From the cell containing the given text, extract its center point as [X, Y] coordinate. 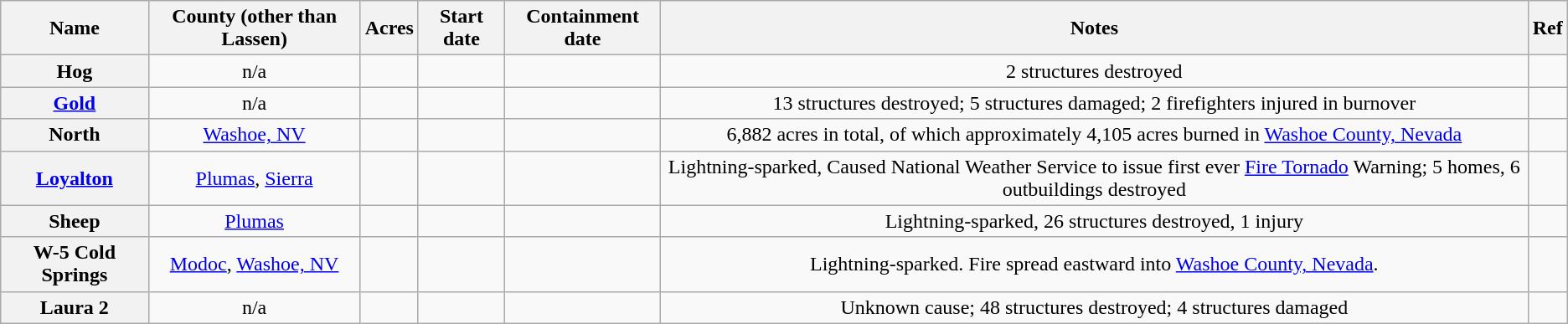
Laura 2 [75, 307]
Plumas, Sierra [255, 177]
Washoe, NV [255, 135]
Notes [1094, 28]
Lightning-sparked, 26 structures destroyed, 1 injury [1094, 221]
Name [75, 28]
Modoc, Washoe, NV [255, 265]
Hog [75, 71]
Start date [461, 28]
6,882 acres in total, of which approximately 4,105 acres burned in Washoe County, Nevada [1094, 135]
County (other than Lassen) [255, 28]
Containment date [583, 28]
North [75, 135]
Sheep [75, 221]
Ref [1548, 28]
13 structures destroyed; 5 structures damaged; 2 firefighters injured in burnover [1094, 103]
W-5 Cold Springs [75, 265]
Gold [75, 103]
Acres [389, 28]
Unknown cause; 48 structures destroyed; 4 structures damaged [1094, 307]
Plumas [255, 221]
Lightning-sparked, Caused National Weather Service to issue first ever Fire Tornado Warning; 5 homes, 6 outbuildings destroyed [1094, 177]
2 structures destroyed [1094, 71]
Loyalton [75, 177]
Lightning-sparked. Fire spread eastward into Washoe County, Nevada. [1094, 265]
